Pinpoint the cell where the given text exists, returning its [X, Y] midpoint coordinate. 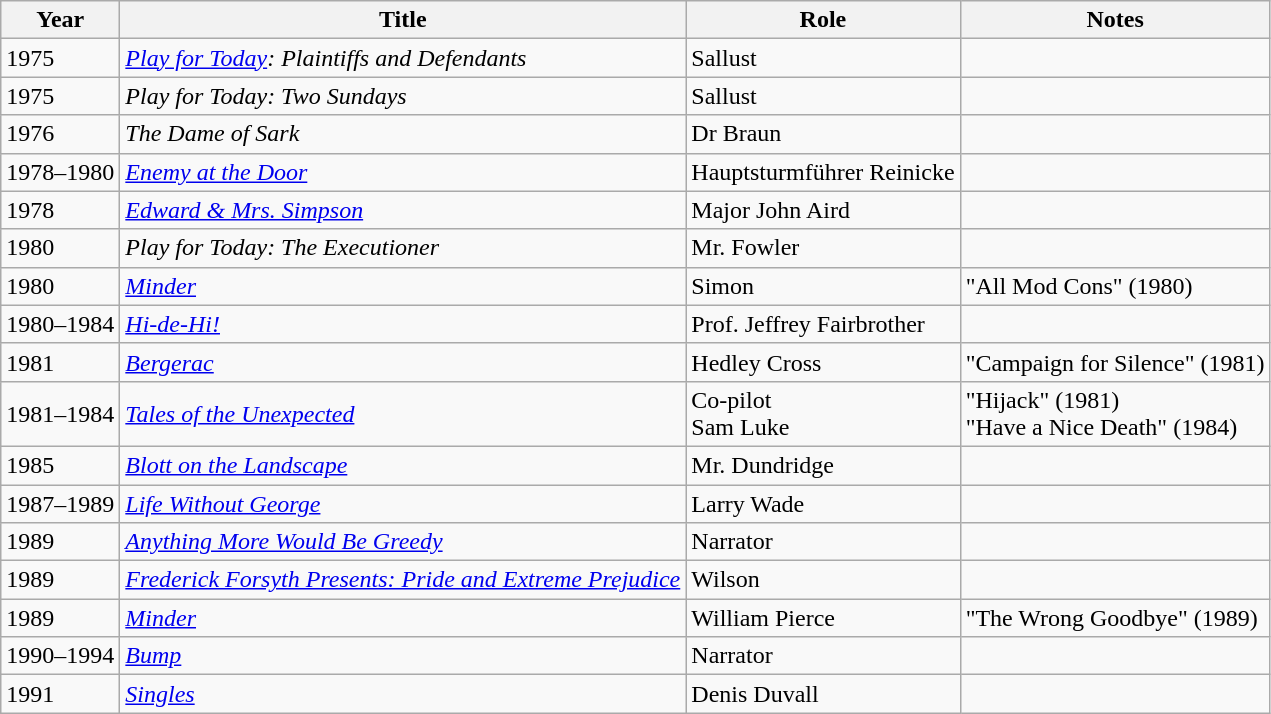
Singles [403, 694]
Mr. Fowler [823, 248]
Larry Wade [823, 503]
1985 [60, 465]
"All Mod Cons" (1980) [1115, 286]
"Hijack" (1981)"Have a Nice Death" (1984) [1115, 414]
Simon [823, 286]
Mr. Dundridge [823, 465]
Co-pilot Sam Luke [823, 414]
1981–1984 [60, 414]
1991 [60, 694]
1980–1984 [60, 324]
Hi-de-Hi! [403, 324]
Dr Braun [823, 134]
Bump [403, 656]
Anything More Would Be Greedy [403, 542]
William Pierce [823, 618]
1978–1980 [60, 172]
Role [823, 20]
Life Without George [403, 503]
Prof. Jeffrey Fairbrother [823, 324]
Wilson [823, 580]
Play for Today: The Executioner [403, 248]
"Campaign for Silence" (1981) [1115, 362]
Title [403, 20]
1990–1994 [60, 656]
Year [60, 20]
Hauptsturmführer Reinicke [823, 172]
Notes [1115, 20]
Blott on the Landscape [403, 465]
1987–1989 [60, 503]
The Dame of Sark [403, 134]
Tales of the Unexpected [403, 414]
Hedley Cross [823, 362]
Play for Today: Two Sundays [403, 96]
1978 [60, 210]
Edward & Mrs. Simpson [403, 210]
Bergerac [403, 362]
Denis Duvall [823, 694]
Frederick Forsyth Presents: Pride and Extreme Prejudice [403, 580]
1976 [60, 134]
Play for Today: Plaintiffs and Defendants [403, 58]
Major John Aird [823, 210]
Enemy at the Door [403, 172]
1981 [60, 362]
"The Wrong Goodbye" (1989) [1115, 618]
